Scan for the cell matching the given text and deliver its (X, Y) coordinate at center. 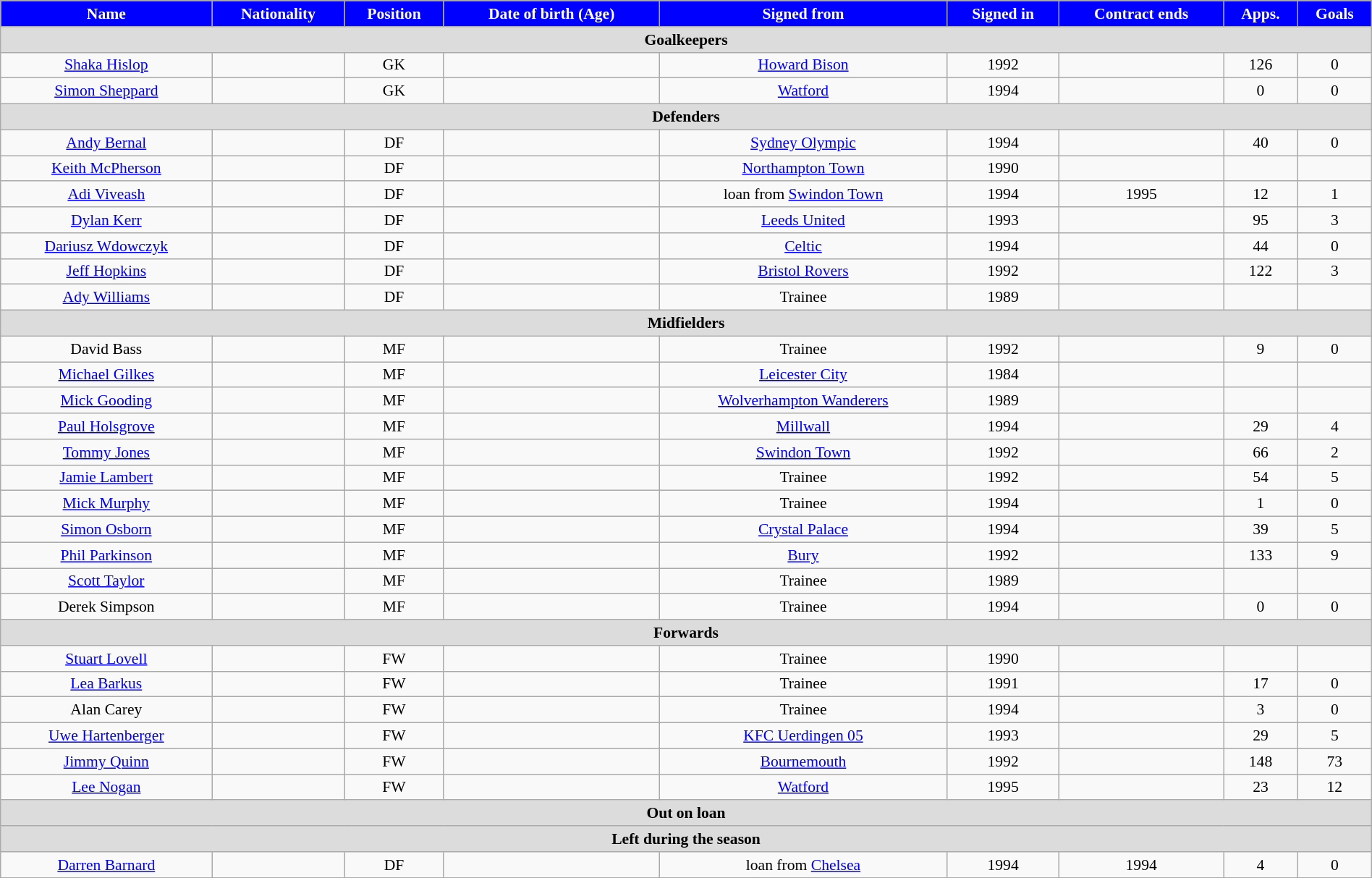
Michael Gilkes (106, 375)
Nationality (278, 14)
1984 (1003, 375)
Forwards (686, 633)
Simon Osborn (106, 530)
Wolverhampton Wanderers (803, 401)
Sydney Olympic (803, 143)
Ady Williams (106, 297)
Apps. (1261, 14)
loan from Swindon Town (803, 195)
David Bass (106, 349)
Midfielders (686, 324)
133 (1261, 555)
Scott Taylor (106, 581)
Keith McPherson (106, 169)
Andy Bernal (106, 143)
loan from Chelsea (803, 865)
Signed from (803, 14)
Paul Holsgrove (106, 426)
Out on loan (686, 814)
Dariusz Wdowczyk (106, 246)
Bournemouth (803, 761)
Northampton Town (803, 169)
Defenders (686, 117)
Leeds United (803, 220)
Adi Viveash (106, 195)
Howard Bison (803, 65)
Jimmy Quinn (106, 761)
Shaka Hislop (106, 65)
Celtic (803, 246)
Position (394, 14)
73 (1334, 761)
Stuart Lovell (106, 659)
23 (1261, 788)
148 (1261, 761)
Tommy Jones (106, 452)
Bristol Rovers (803, 271)
Uwe Hartenberger (106, 736)
Jeff Hopkins (106, 271)
66 (1261, 452)
Darren Barnard (106, 865)
2 (1334, 452)
KFC Uerdingen 05 (803, 736)
40 (1261, 143)
Jamie Lambert (106, 478)
Bury (803, 555)
17 (1261, 684)
Phil Parkinson (106, 555)
Lea Barkus (106, 684)
Name (106, 14)
Left during the season (686, 839)
Simon Sheppard (106, 91)
Signed in (1003, 14)
44 (1261, 246)
1991 (1003, 684)
Dylan Kerr (106, 220)
Goalkeepers (686, 40)
Leicester City (803, 375)
Millwall (803, 426)
39 (1261, 530)
Swindon Town (803, 452)
Goals (1334, 14)
122 (1261, 271)
Lee Nogan (106, 788)
Mick Murphy (106, 504)
Derek Simpson (106, 607)
Mick Gooding (106, 401)
54 (1261, 478)
Alan Carey (106, 710)
126 (1261, 65)
Date of birth (Age) (551, 14)
Crystal Palace (803, 530)
Contract ends (1142, 14)
95 (1261, 220)
